Provide the [x, y] coordinate of the cell's center where the given text is located.  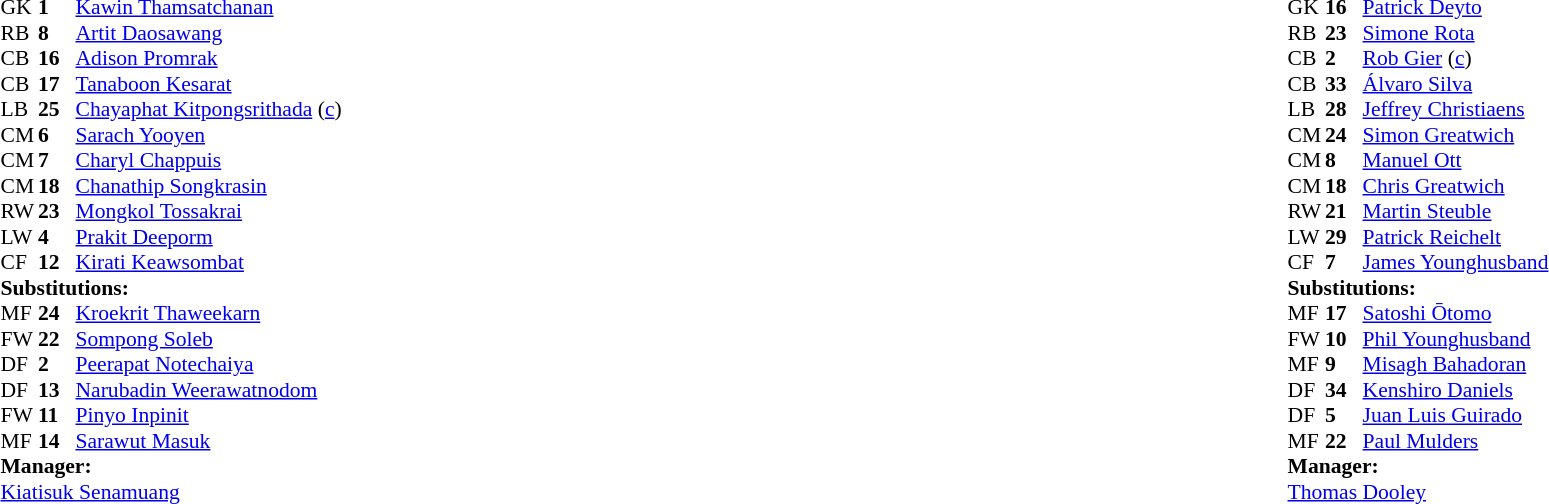
33 [1344, 84]
21 [1344, 211]
Simon Greatwich [1456, 135]
Chanathip Songkrasin [209, 186]
Satoshi Ōtomo [1456, 313]
Peerapat Notechaiya [209, 365]
9 [1344, 365]
Sompong Soleb [209, 339]
Prakit Deeporm [209, 237]
Adison Promrak [209, 59]
Martin Steuble [1456, 211]
34 [1344, 390]
Patrick Reichelt [1456, 237]
Sarawut Masuk [209, 441]
28 [1344, 109]
Narubadin Weerawatnodom [209, 390]
Juan Luis Guirado [1456, 415]
10 [1344, 339]
5 [1344, 415]
16 [57, 59]
Kenshiro Daniels [1456, 390]
Charyl Chappuis [209, 161]
13 [57, 390]
25 [57, 109]
Phil Younghusband [1456, 339]
Chayaphat Kitpongsrithada (c) [209, 109]
11 [57, 415]
Jeffrey Christiaens [1456, 109]
Simone Rota [1456, 33]
4 [57, 237]
James Younghusband [1456, 263]
Kroekrit Thaweekarn [209, 313]
6 [57, 135]
Paul Mulders [1456, 441]
Misagh Bahadoran [1456, 365]
29 [1344, 237]
Artit Daosawang [209, 33]
12 [57, 263]
14 [57, 441]
Rob Gier (c) [1456, 59]
Chris Greatwich [1456, 186]
Álvaro Silva [1456, 84]
Mongkol Tossakrai [209, 211]
Sarach Yooyen [209, 135]
Kirati Keawsombat [209, 263]
Manuel Ott [1456, 161]
Pinyo Inpinit [209, 415]
Tanaboon Kesarat [209, 84]
